Capture the cell that displays the provided text and extract its [x, y] central coordinate. 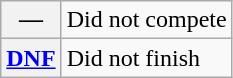
Did not compete [146, 20]
DNF [31, 58]
— [31, 20]
Did not finish [146, 58]
